Identify which cell holds the provided text, then report its [x, y] central coordinate. 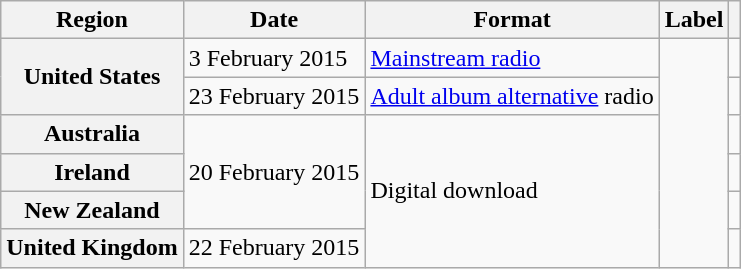
23 February 2015 [274, 96]
United Kingdom [92, 248]
Region [92, 20]
Digital download [512, 191]
Format [512, 20]
22 February 2015 [274, 248]
Date [274, 20]
Adult album alternative radio [512, 96]
Ireland [92, 172]
Australia [92, 134]
Mainstream radio [512, 58]
New Zealand [92, 210]
20 February 2015 [274, 172]
Label [694, 20]
3 February 2015 [274, 58]
United States [92, 77]
